Determine the [X, Y] coordinate at the center of the cell enclosing the given text.  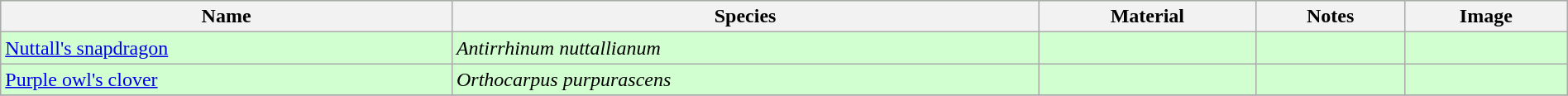
Image [1485, 17]
Purple owl's clover [227, 79]
Species [744, 17]
Notes [1330, 17]
Material [1148, 17]
Antirrhinum nuttallianum [744, 48]
Nuttall's snapdragon [227, 48]
Orthocarpus purpurascens [744, 79]
Name [227, 17]
